Provide the [X, Y] coordinate of the cell's center where the given text is located.  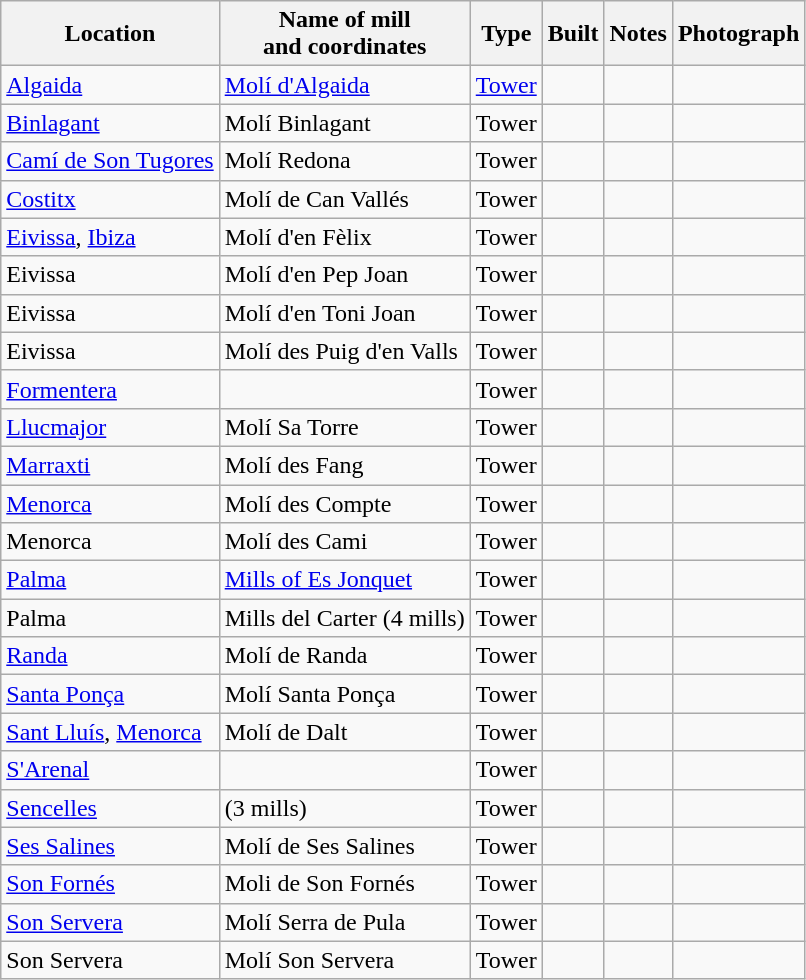
Built [573, 34]
Molí Son Servera [344, 960]
Santa Ponça [110, 694]
Molí des Cami [344, 542]
Molí des Compte [344, 503]
Molí d'en Pep Joan [344, 275]
Binlagant [110, 123]
Randa [110, 656]
Molí de Can Vallés [344, 199]
Marraxti [110, 465]
Molí Santa Ponça [344, 694]
Molí d'en Fèlix [344, 237]
S'Arenal [110, 770]
Molí des Fang [344, 465]
Molí Sa Torre [344, 427]
Algaida [110, 85]
Mills del Carter (4 mills) [344, 618]
Name of milland coordinates [344, 34]
Sant Lluís, Menorca [110, 732]
Notes [638, 34]
(3 mills) [344, 808]
Molí Binlagant [344, 123]
Molí des Puig d'en Valls [344, 351]
Moli de Son Fornés [344, 884]
Formentera [110, 389]
Camí de Son Tugores [110, 161]
Molí d'Algaida [344, 85]
Molí Serra de Pula [344, 922]
Location [110, 34]
Molí Redona [344, 161]
Mills of Es Jonquet [344, 580]
Sencelles [110, 808]
Eivissa, Ibiza [110, 237]
Molí d'en Toni Joan [344, 313]
Son Fornés [110, 884]
Ses Salines [110, 846]
Molí de Randa [344, 656]
Type [506, 34]
Molí de Dalt [344, 732]
Molí de Ses Salines [344, 846]
Costitx [110, 199]
Llucmajor [110, 427]
Photograph [738, 34]
